From the cell containing the given text, extract its center point as [X, Y] coordinate. 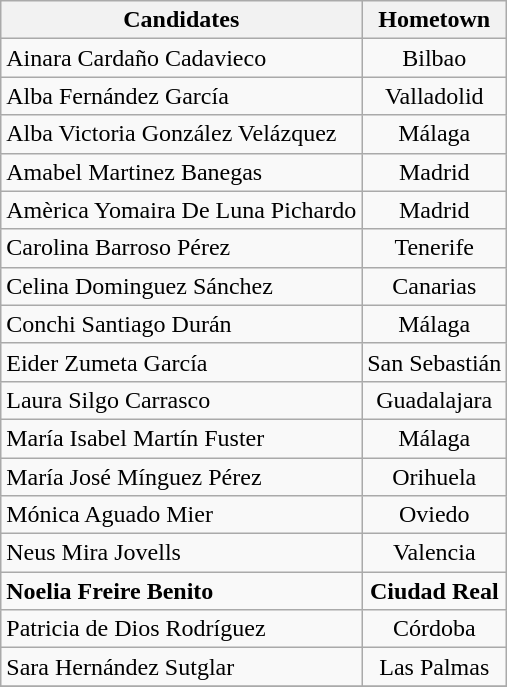
Carolina Barroso Pérez [182, 248]
Alba Victoria González Velázquez [182, 134]
Oviedo [434, 515]
Hometown [434, 20]
María Isabel Martín Fuster [182, 438]
Conchi Santiago Durán [182, 324]
Ciudad Real [434, 591]
San Sebastián [434, 362]
Canarias [434, 286]
Guadalajara [434, 400]
Orihuela [434, 477]
Valencia [434, 553]
Las Palmas [434, 667]
Patricia de Dios Rodríguez [182, 629]
Candidates [182, 20]
Tenerife [434, 248]
Sara Hernández Sutglar [182, 667]
Neus Mira Jovells [182, 553]
Bilbao [434, 58]
Mónica Aguado Mier [182, 515]
Laura Silgo Carrasco [182, 400]
María José Mínguez Pérez [182, 477]
Córdoba [434, 629]
Eider Zumeta García [182, 362]
Alba Fernández García [182, 96]
Valladolid [434, 96]
Amabel Martinez Banegas [182, 172]
Ainara Cardaño Cadavieco [182, 58]
Noelia Freire Benito [182, 591]
Celina Dominguez Sánchez [182, 286]
Amèrica Yomaira De Luna Pichardo [182, 210]
